Determine the (X, Y) coordinate at the center of the cell enclosing the given text.  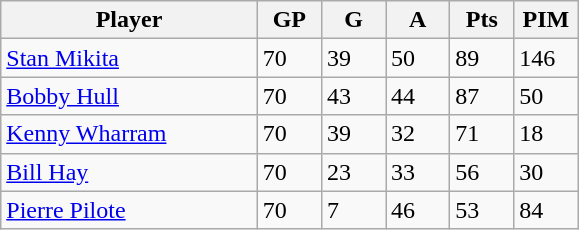
33 (418, 172)
87 (482, 96)
PIM (546, 20)
46 (418, 210)
Pierre Pilote (130, 210)
30 (546, 172)
23 (353, 172)
89 (482, 58)
GP (289, 20)
18 (546, 134)
A (418, 20)
56 (482, 172)
7 (353, 210)
71 (482, 134)
32 (418, 134)
44 (418, 96)
Bill Hay (130, 172)
Bobby Hull (130, 96)
Kenny Wharram (130, 134)
Player (130, 20)
43 (353, 96)
Pts (482, 20)
G (353, 20)
53 (482, 210)
Stan Mikita (130, 58)
84 (546, 210)
146 (546, 58)
